Extract the (x, y) coordinate from the center of the cell holding the provided text.  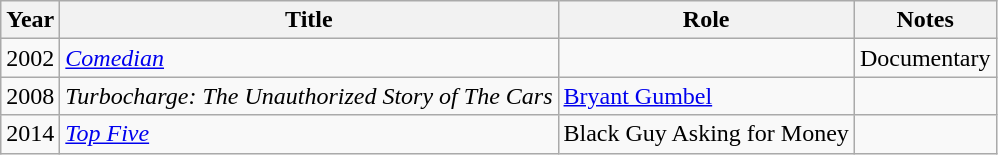
Title (309, 20)
Turbocharge: The Unauthorized Story of The Cars (309, 96)
Year (30, 20)
2014 (30, 134)
Top Five (309, 134)
Documentary (925, 58)
2002 (30, 58)
Bryant Gumbel (706, 96)
Comedian (309, 58)
2008 (30, 96)
Notes (925, 20)
Black Guy Asking for Money (706, 134)
Role (706, 20)
